Identify which cell holds the provided text, then report its (X, Y) central coordinate. 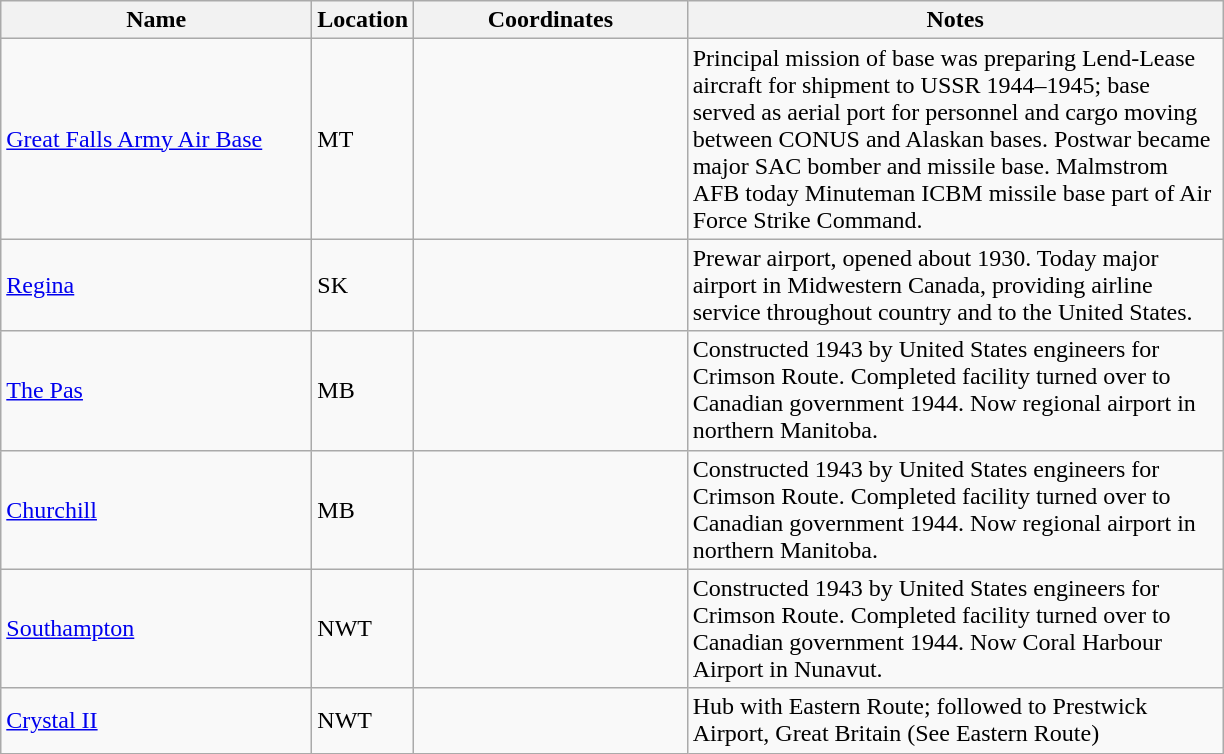
MT (363, 139)
Prewar airport, opened about 1930. Today major airport in Midwestern Canada, providing airline service throughout country and to the United States. (955, 285)
Churchill (156, 510)
Southampton (156, 628)
Location (363, 20)
Crystal II (156, 720)
Coordinates (551, 20)
Notes (955, 20)
SK (363, 285)
Name (156, 20)
The Pas (156, 390)
Hub with Eastern Route; followed to Prestwick Airport, Great Britain (See Eastern Route) (955, 720)
Great Falls Army Air Base (156, 139)
Regina (156, 285)
